Determine the (X, Y) coordinate at the center of the cell enclosing the given text.  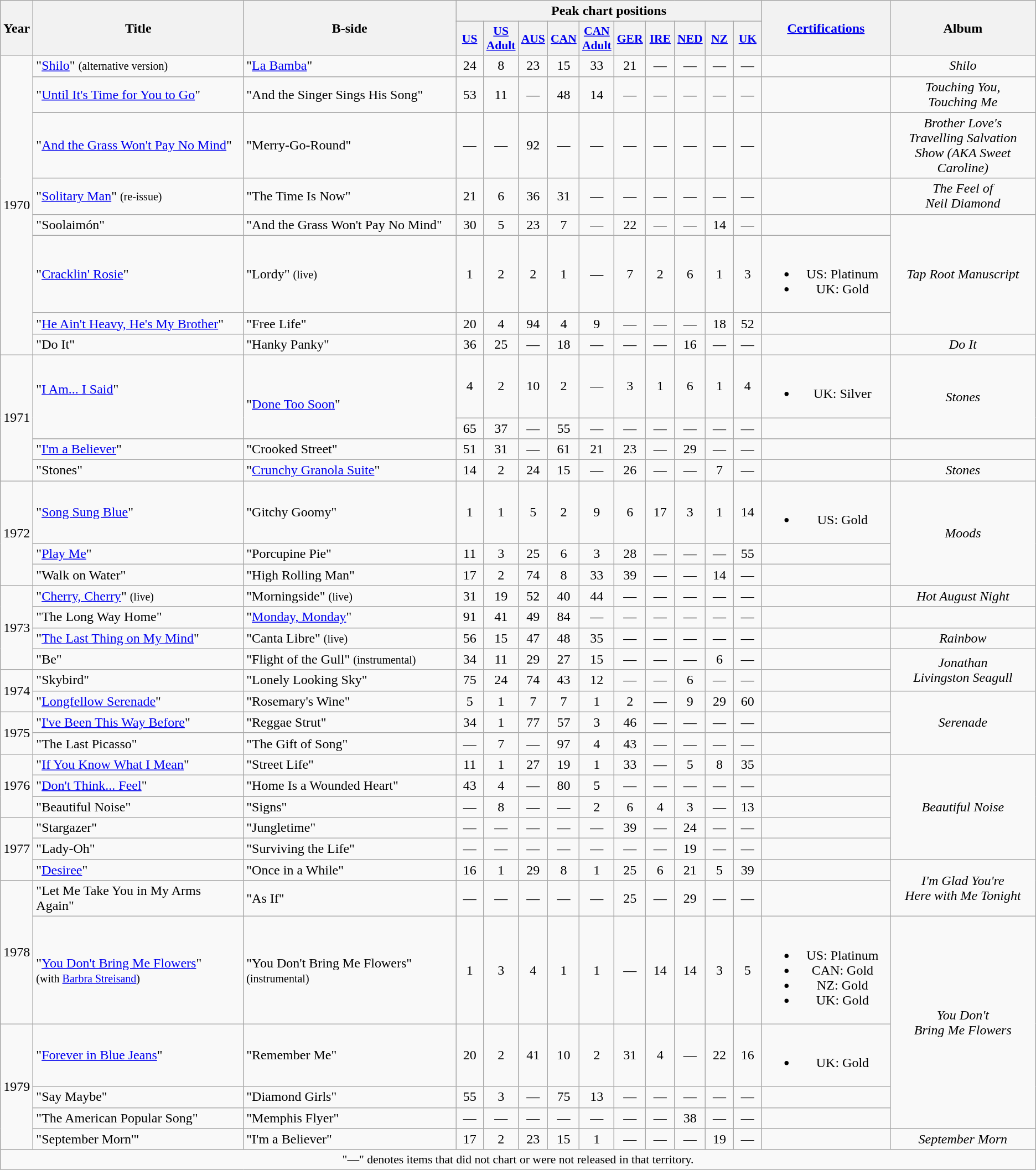
"Forever in Blue Jeans" (138, 1055)
1970 (17, 205)
USAdult (501, 39)
You Don'tBring Me Flowers (963, 1023)
"Crunchy Granola Suite" (350, 470)
"Lordy" (live) (350, 274)
Title (138, 28)
JonathanLivingston Seagull (963, 670)
77 (533, 722)
"He Ain't Heavy, He's My Brother" (138, 323)
"And the Singer Sings His Song" (350, 94)
Shilo (963, 66)
"Let Me Take You in My Arms Again" (138, 899)
"Once in a While" (350, 870)
CANAdult (597, 39)
"Morningside" (live) (350, 596)
"Shilo" (alternative version) (138, 66)
NZ (719, 39)
Hot August Night (963, 596)
"Cherry, Cherry" (live) (138, 596)
"Soolaimón" (138, 225)
UK: Silver (826, 386)
37 (501, 428)
1973 (17, 628)
28 (630, 554)
1971 (17, 417)
1979 (17, 1087)
UK: Gold (826, 1055)
"Canta Libre" (live) (350, 638)
NED (690, 39)
US: PlatinumUK: Gold (826, 274)
"Cracklin' Rosie" (138, 274)
12 (597, 680)
"Jungletime" (350, 828)
"Stargazer" (138, 828)
Certifications (826, 28)
92 (533, 145)
"I Am... I Said" (138, 396)
1976 (17, 785)
"Surviving the Life" (350, 849)
"Song Sung Blue" (138, 512)
"The Long Way Home" (138, 617)
Serenade (963, 722)
"Done Too Soon" (350, 396)
UK (747, 39)
56 (470, 638)
"Longfellow Serenade" (138, 701)
1974 (17, 691)
60 (747, 701)
94 (533, 323)
46 (630, 722)
"Rosemary's Wine" (350, 701)
AUS (533, 39)
47 (533, 638)
49 (533, 617)
"La Bamba" (350, 66)
"Say Maybe" (138, 1097)
"Lonely Looking Sky" (350, 680)
"Reggae Strut" (350, 722)
Year (17, 28)
91 (470, 617)
"Free Life" (350, 323)
"Signs" (350, 806)
September Morn (963, 1139)
"Skybird" (138, 680)
IRE (660, 39)
"Until It's Time for You to Go" (138, 94)
53 (470, 94)
Rainbow (963, 638)
"Stones" (138, 470)
Peak chart positions (609, 11)
"Beautiful Noise" (138, 806)
80 (563, 785)
"Hanky Panky" (350, 344)
30 (470, 225)
"Home Is a Wounded Heart" (350, 785)
1977 (17, 849)
"Street Life" (350, 764)
"Lady-Oh" (138, 849)
B-side (350, 28)
"You Don't Bring Me Flowers"(with Barbra Streisand) (138, 970)
US (470, 39)
40 (563, 596)
"The Gift of Song" (350, 743)
Beautiful Noise (963, 806)
"Don't Think... Feel" (138, 785)
Album (963, 28)
51 (470, 449)
1978 (17, 952)
"Solitary Man" (re-issue) (138, 196)
44 (597, 596)
"Flight of the Gull" (instrumental) (350, 659)
1972 (17, 534)
Do It (963, 344)
61 (563, 449)
"The American Popular Song" (138, 1118)
US: Gold (826, 512)
65 (470, 428)
"Crooked Street" (350, 449)
"Desiree" (138, 870)
"Gitchy Goomy" (350, 512)
"Porcupine Pie" (350, 554)
"You Don't Bring Me Flowers"(instrumental) (350, 970)
"—" denotes items that did not chart or were not released in that territory. (518, 1159)
"Do It" (138, 344)
I'm Glad You'reHere with Me Tonight (963, 888)
"Be" (138, 659)
"Remember Me" (350, 1055)
Brother Love'sTravelling Salvation Show (AKA Sweet Caroline) (963, 145)
Moods (963, 534)
1975 (17, 733)
GER (630, 39)
The Feel ofNeil Diamond (963, 196)
CAN (563, 39)
"Memphis Flyer" (350, 1118)
"The Last Thing on My Mind" (138, 638)
57 (563, 722)
"September Morn'" (138, 1139)
"The Last Picasso" (138, 743)
"I've Been This Way Before" (138, 722)
"As If" (350, 899)
US: PlatinumCAN: GoldNZ: GoldUK: Gold (826, 970)
"Diamond Girls" (350, 1097)
Tap Root Manuscript (963, 274)
"If You Know What I Mean" (138, 764)
97 (563, 743)
"High Rolling Man" (350, 575)
"Merry-Go-Round" (350, 145)
"Play Me" (138, 554)
"Monday, Monday" (350, 617)
Touching You,Touching Me (963, 94)
"Walk on Water" (138, 575)
38 (690, 1118)
"The Time Is Now" (350, 196)
26 (630, 470)
84 (563, 617)
